Scan for the cell matching the given text and deliver its (x, y) coordinate at center. 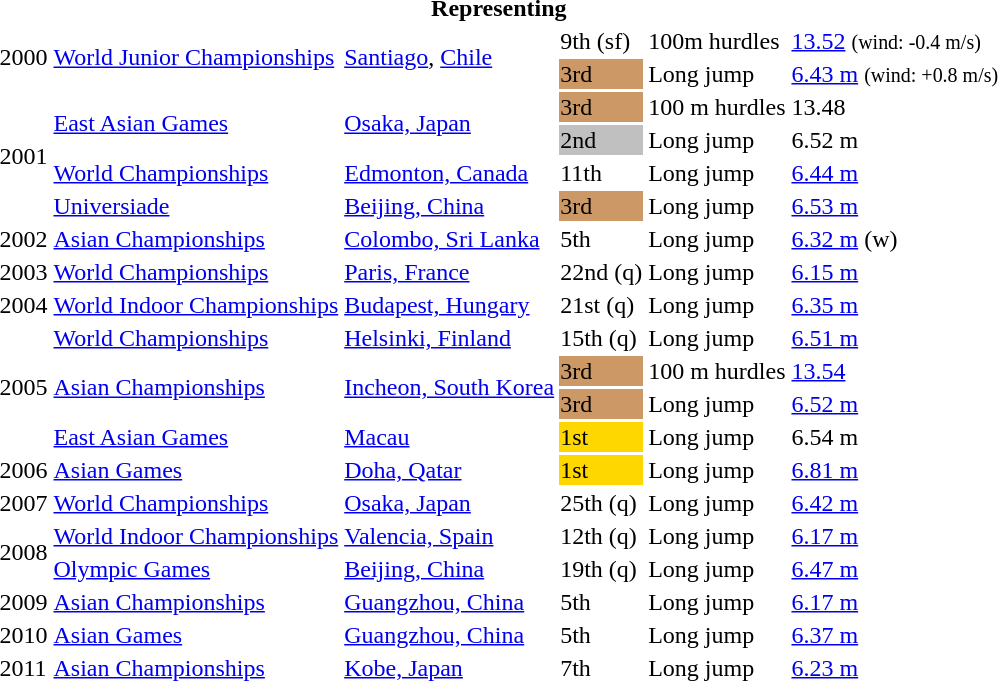
11th (602, 173)
Doha, Qatar (450, 470)
22nd (q) (602, 272)
Olympic Games (196, 569)
15th (q) (602, 338)
9th (sf) (602, 41)
World Junior Championships (196, 58)
21st (q) (602, 305)
19th (q) (602, 569)
25th (q) (602, 503)
2nd (602, 140)
Valencia, Spain (450, 536)
12th (q) (602, 536)
Edmonton, Canada (450, 173)
100m hurdles (717, 41)
Universiade (196, 206)
Colombo, Sri Lanka (450, 239)
Paris, France (450, 272)
Budapest, Hungary (450, 305)
Helsinki, Finland (450, 338)
Santiago, Chile (450, 58)
Incheon, South Korea (450, 388)
Macau (450, 437)
